Pinpoint the cell where the given text exists, returning its [X, Y] midpoint coordinate. 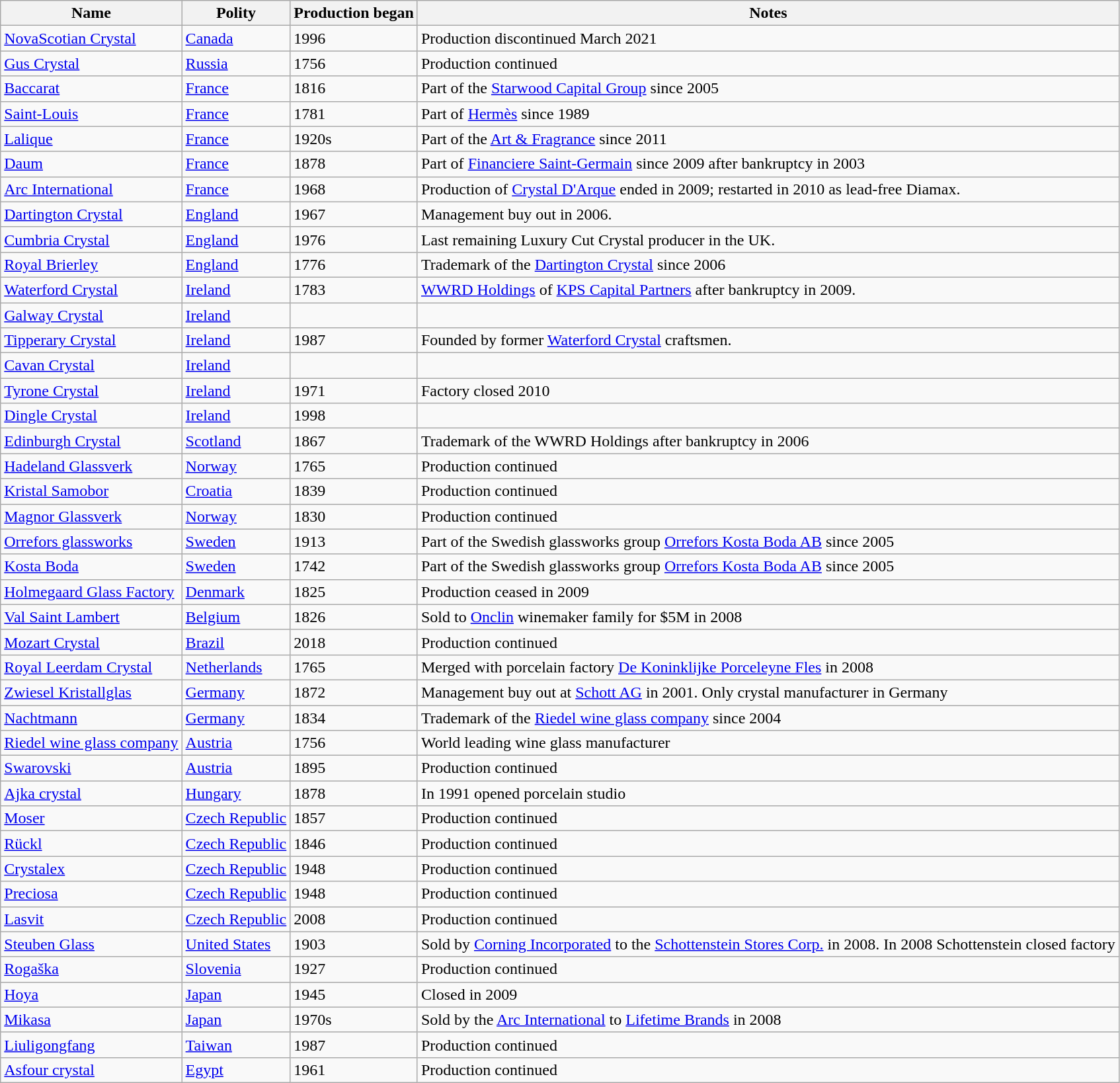
Trademark of the Dartington Crystal since 2006 [768, 264]
Mozart Crystal [91, 642]
Dingle Crystal [91, 416]
Saint-Louis [91, 114]
Kristal Samobor [91, 491]
Dartington Crystal [91, 214]
Management buy out at Schott AG in 2001. Only crystal manufacturer in Germany [768, 692]
Polity [236, 13]
Rückl [91, 844]
Part of the Art & Fragrance since 2011 [768, 139]
1913 [354, 541]
Management buy out in 2006. [768, 214]
1872 [354, 692]
Asfour crystal [91, 1070]
1816 [354, 89]
1830 [354, 516]
Merged with porcelain factory De Koninklijke Porceleyne Fles in 2008 [768, 667]
1920s [354, 139]
Sold by the Arc International to Lifetime Brands in 2008 [768, 1020]
Part of the Starwood Capital Group since 2005 [768, 89]
Magnor Glassverk [91, 516]
Hungary [236, 793]
Edinburgh Crystal [91, 441]
Belgium [236, 617]
Swarovski [91, 768]
Taiwan [236, 1045]
Hoya [91, 994]
Closed in 2009 [768, 994]
1825 [354, 592]
Netherlands [236, 667]
In 1991 opened porcelain studio [768, 793]
Nachtmann [91, 717]
Production of Crystal D'Arque ended in 2009; restarted in 2010 as lead-free Diamax. [768, 189]
Cavan Crystal [91, 366]
Ajka crystal [91, 793]
Galway Crystal [91, 315]
Production ceased in 2009 [768, 592]
Name [91, 13]
Tipperary Crystal [91, 341]
1781 [354, 114]
Last remaining Luxury Cut Crystal producer in the UK. [768, 239]
Mikasa [91, 1020]
Production began [354, 13]
Gus Crystal [91, 63]
Founded by former Waterford Crystal craftsmen. [768, 341]
1867 [354, 441]
1839 [354, 491]
2018 [354, 642]
Egypt [236, 1070]
1976 [354, 239]
1927 [354, 969]
Hadeland Glassverk [91, 466]
1945 [354, 994]
Croatia [236, 491]
Holmegaard Glass Factory [91, 592]
1968 [354, 189]
Production discontinued March 2021 [768, 38]
1996 [354, 38]
Canada [236, 38]
Part of Financiere Saint-Germain since 2009 after bankruptcy in 2003 [768, 164]
Crystalex [91, 869]
WWRD Holdings of KPS Capital Partners after bankruptcy in 2009. [768, 290]
Moser [91, 819]
Waterford Crystal [91, 290]
Liuligongfang [91, 1045]
Part of Hermès since 1989 [768, 114]
1742 [354, 567]
Daum [91, 164]
Kosta Boda [91, 567]
1903 [354, 944]
Russia [236, 63]
Lasvit [91, 919]
1970s [354, 1020]
Lalique [91, 139]
Trademark of the Riedel wine glass company since 2004 [768, 717]
1971 [354, 391]
Royal Leerdam Crystal [91, 667]
1846 [354, 844]
Orrefors glassworks [91, 541]
Riedel wine glass company [91, 743]
Tyrone Crystal [91, 391]
Preciosa [91, 894]
Baccarat [91, 89]
Arc International [91, 189]
2008 [354, 919]
1857 [354, 819]
Rogaška [91, 969]
1895 [354, 768]
1826 [354, 617]
Cumbria Crystal [91, 239]
1998 [354, 416]
Sold by Corning Incorporated to the Schottenstein Stores Corp. in 2008. In 2008 Schottenstein closed factory [768, 944]
Denmark [236, 592]
World leading wine glass manufacturer [768, 743]
Steuben Glass [91, 944]
1967 [354, 214]
Slovenia [236, 969]
1961 [354, 1070]
Brazil [236, 642]
NovaScotian Crystal [91, 38]
Notes [768, 13]
United States [236, 944]
Zwiesel Kristallglas [91, 692]
Scotland [236, 441]
Sold to Onclin winemaker family for $5M in 2008 [768, 617]
Val Saint Lambert [91, 617]
Trademark of the WWRD Holdings after bankruptcy in 2006 [768, 441]
Factory closed 2010 [768, 391]
Royal Brierley [91, 264]
1834 [354, 717]
1783 [354, 290]
1776 [354, 264]
